Return (X, Y) of the center of cell containing provided text 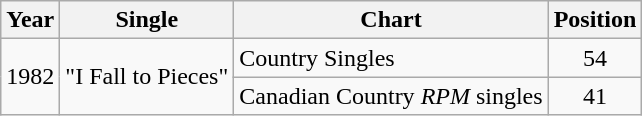
Year (30, 20)
54 (595, 58)
Canadian Country RPM singles (391, 96)
Position (595, 20)
Country Singles (391, 58)
Chart (391, 20)
41 (595, 96)
"I Fall to Pieces" (147, 77)
Single (147, 20)
1982 (30, 77)
